Capture the cell that displays the provided text and extract its [X, Y] central coordinate. 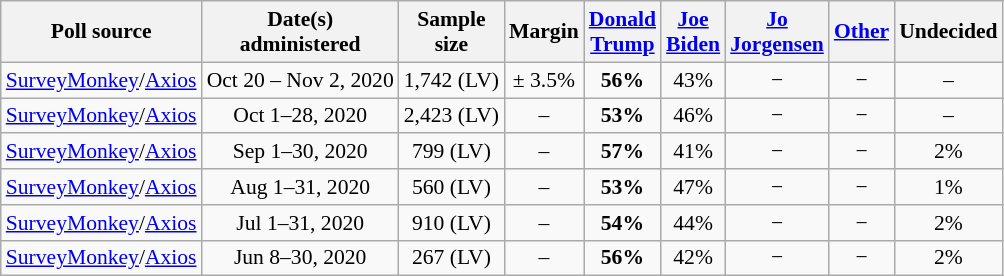
799 (LV) [452, 152]
± 3.5% [544, 80]
42% [693, 258]
267 (LV) [452, 258]
560 (LV) [452, 187]
Samplesize [452, 32]
Oct 20 – Nov 2, 2020 [300, 80]
JoJorgensen [777, 32]
54% [622, 223]
DonaldTrump [622, 32]
910 (LV) [452, 223]
Other [862, 32]
JoeBiden [693, 32]
Sep 1–30, 2020 [300, 152]
43% [693, 80]
Poll source [102, 32]
Date(s)administered [300, 32]
Oct 1–28, 2020 [300, 116]
44% [693, 223]
Jul 1–31, 2020 [300, 223]
46% [693, 116]
Jun 8–30, 2020 [300, 258]
57% [622, 152]
47% [693, 187]
Undecided [948, 32]
41% [693, 152]
1% [948, 187]
Margin [544, 32]
1,742 (LV) [452, 80]
2,423 (LV) [452, 116]
Aug 1–31, 2020 [300, 187]
